Return the (X, Y) coordinate for the center point of the cell that contains the specified text.  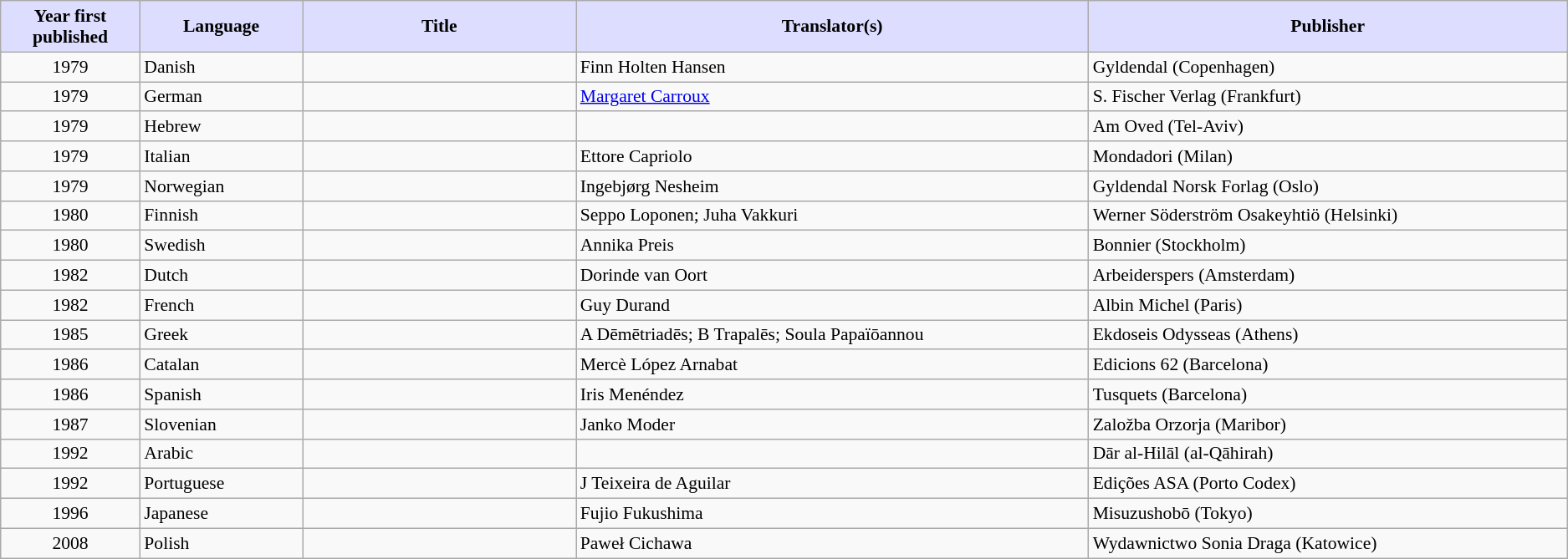
Založba Orzorja (Maribor) (1328, 424)
Finn Holten Hansen (833, 67)
Title (440, 27)
Fujio Fukushima (833, 514)
2008 (70, 543)
Italian (221, 156)
J Teixeira de Aguilar (833, 484)
Japanese (221, 514)
Seppo Loponen; Juha Vakkuri (833, 216)
Wydawnictwo Sonia Draga (Katowice) (1328, 543)
Language (221, 27)
Danish (221, 67)
Translator(s) (833, 27)
Finnish (221, 216)
Iris Menéndez (833, 394)
Edicions 62 (Barcelona) (1328, 365)
1987 (70, 424)
Spanish (221, 394)
Ingebjørg Nesheim (833, 186)
Dorinde van Oort (833, 276)
Year first published (70, 27)
Catalan (221, 365)
Publisher (1328, 27)
Gyldendal (Copenhagen) (1328, 67)
Gyldendal Norsk Forlag (Oslo) (1328, 186)
A Dēmētriadēs; B Trapalēs; Soula Papaïōannou (833, 335)
Arbeiderspers (Amsterdam) (1328, 276)
Tusquets (Barcelona) (1328, 394)
Mercè López Arnabat (833, 365)
French (221, 305)
Bonnier (Stockholm) (1328, 246)
Edições ASA (Porto Codex) (1328, 484)
Albin Michel (Paris) (1328, 305)
S. Fischer Verlag (Frankfurt) (1328, 97)
Arabic (221, 454)
Misuzushobō (Tokyo) (1328, 514)
Am Oved (Tel-Aviv) (1328, 127)
Paweł Cichawa (833, 543)
Polish (221, 543)
1996 (70, 514)
Slovenian (221, 424)
Margaret Carroux (833, 97)
German (221, 97)
Portuguese (221, 484)
Swedish (221, 246)
Norwegian (221, 186)
1985 (70, 335)
Janko Moder (833, 424)
Ekdoseis Odysseas (Athens) (1328, 335)
Hebrew (221, 127)
Werner Söderström Osakeyhtiö (Helsinki) (1328, 216)
Dār al-Hilāl (al-Qāhirah) (1328, 454)
Annika Preis (833, 246)
Dutch (221, 276)
Ettore Capriolo (833, 156)
Greek (221, 335)
Guy Durand (833, 305)
Mondadori (Milan) (1328, 156)
